Locate the cell with the specified text and output its (x, y) center coordinate. 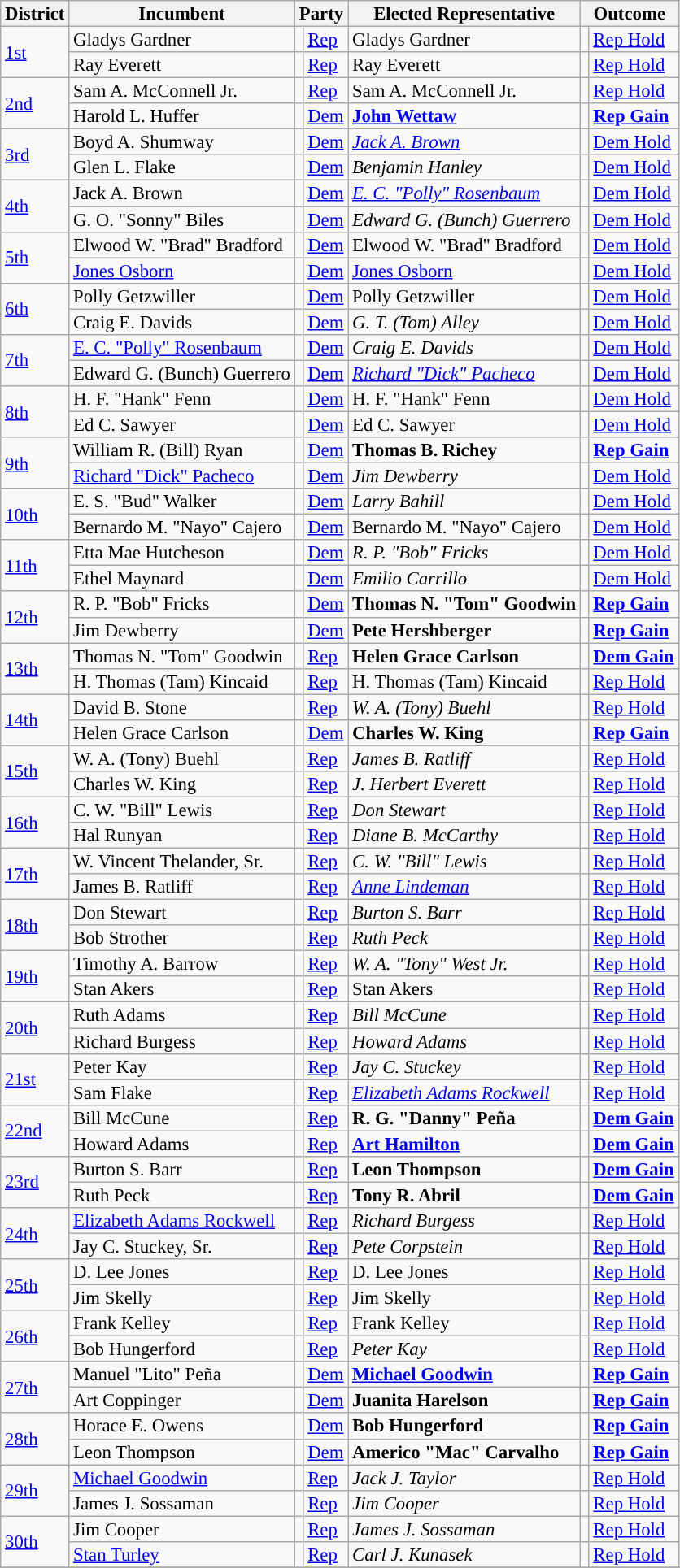
3rd (35, 154)
G. O. "Sonny" Biles (182, 219)
Tony R. Abril (464, 1195)
Jay C. Stuckey (464, 1066)
Larry Bahill (464, 502)
21st (35, 1079)
John Wettaw (464, 116)
Glen L. Flake (182, 167)
David B. Stone (182, 707)
19th (35, 977)
G. T. (Tom) Alley (464, 322)
Party (320, 14)
Benjamin Hanley (464, 167)
Emilio Carrillo (464, 579)
18th (35, 925)
Hal Runyan (182, 836)
11th (35, 566)
8th (35, 411)
12th (35, 618)
E. S. "Bud" Walker (182, 502)
W. Vincent Thelander, Sr. (182, 862)
J. Herbert Everett (464, 784)
23rd (35, 1182)
Ruth Adams (182, 1015)
25th (35, 1284)
Ethel Maynard (182, 579)
5th (35, 257)
26th (35, 1336)
William R. (Bill) Ryan (182, 450)
Boyd A. Shumway (182, 142)
Elected Representative (464, 14)
Thomas B. Richey (464, 450)
29th (35, 1491)
Harold L. Huffer (182, 116)
20th (35, 1027)
Art Coppinger (182, 1401)
Jack J. Taylor (464, 1478)
Pete Hershberger (464, 630)
Sam Flake (182, 1092)
10th (35, 514)
14th (35, 720)
R. G. "Danny" Peña (464, 1118)
9th (35, 463)
16th (35, 823)
13th (35, 668)
7th (35, 361)
Diane B. McCarthy (464, 836)
30th (35, 1541)
Bob Strother (182, 938)
Carl J. Kunasek (464, 1555)
17th (35, 875)
Etta Mae Hutcheson (182, 553)
2nd (35, 104)
District (35, 14)
Timothy A. Barrow (182, 964)
15th (35, 771)
27th (35, 1387)
Pete Corpstein (464, 1246)
Anne Lindeman (464, 887)
Horace E. Owens (182, 1427)
Americo "Mac" Carvalho (464, 1452)
22nd (35, 1130)
Manuel "Lito" Peña (182, 1375)
28th (35, 1439)
Stan Turley (182, 1555)
Art Hamilton (464, 1144)
24th (35, 1234)
Juanita Harelson (464, 1401)
4th (35, 206)
1st (35, 52)
Outcome (630, 14)
W. A. "Tony" West Jr. (464, 964)
Jay C. Stuckey, Sr. (182, 1246)
6th (35, 309)
Incumbent (182, 14)
